Determine the [x, y] coordinate at the center of the cell enclosing the given text.  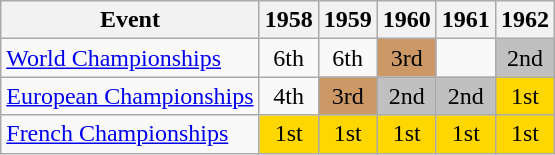
World Championships [130, 58]
4th [288, 96]
Event [130, 20]
1961 [466, 20]
European Championships [130, 96]
1960 [406, 20]
1962 [524, 20]
1959 [348, 20]
French Championships [130, 134]
1958 [288, 20]
